Provide the [x, y] coordinate of the cell's center where the given text is located.  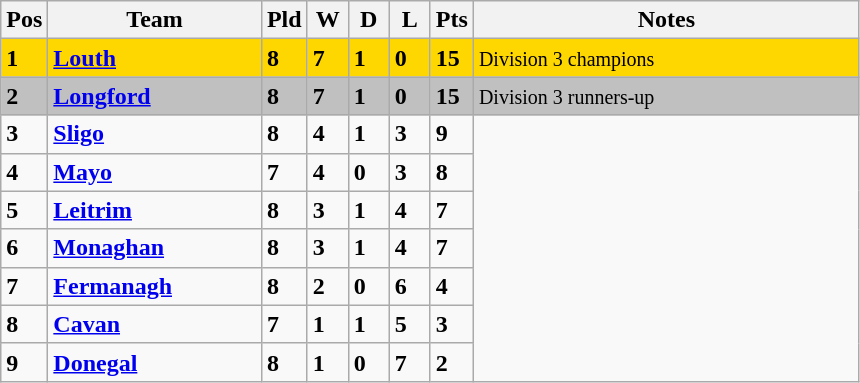
Division 3 runners-up [666, 96]
Fermanagh [155, 286]
Team [155, 20]
Notes [666, 20]
Pld [284, 20]
Leitrim [155, 210]
Division 3 champions [666, 58]
Monaghan [155, 248]
Cavan [155, 324]
Pts [452, 20]
Mayo [155, 172]
Donegal [155, 362]
Longford [155, 96]
Pos [24, 20]
L [410, 20]
D [368, 20]
Sligo [155, 134]
Louth [155, 58]
W [328, 20]
